From the cell containing the given text, extract its center point as [x, y] coordinate. 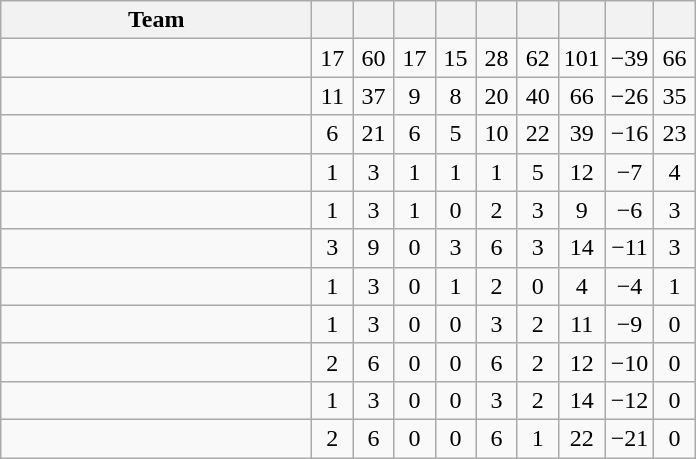
8 [456, 96]
37 [374, 96]
35 [674, 96]
10 [496, 134]
−10 [630, 362]
−9 [630, 324]
−7 [630, 172]
23 [674, 134]
15 [456, 58]
40 [538, 96]
101 [582, 58]
21 [374, 134]
−39 [630, 58]
20 [496, 96]
−12 [630, 400]
−4 [630, 286]
−16 [630, 134]
−6 [630, 210]
62 [538, 58]
39 [582, 134]
Team [156, 20]
60 [374, 58]
−21 [630, 438]
−11 [630, 248]
−26 [630, 96]
28 [496, 58]
